Output the [X, Y] coordinate of the center of the cell containing the given text.  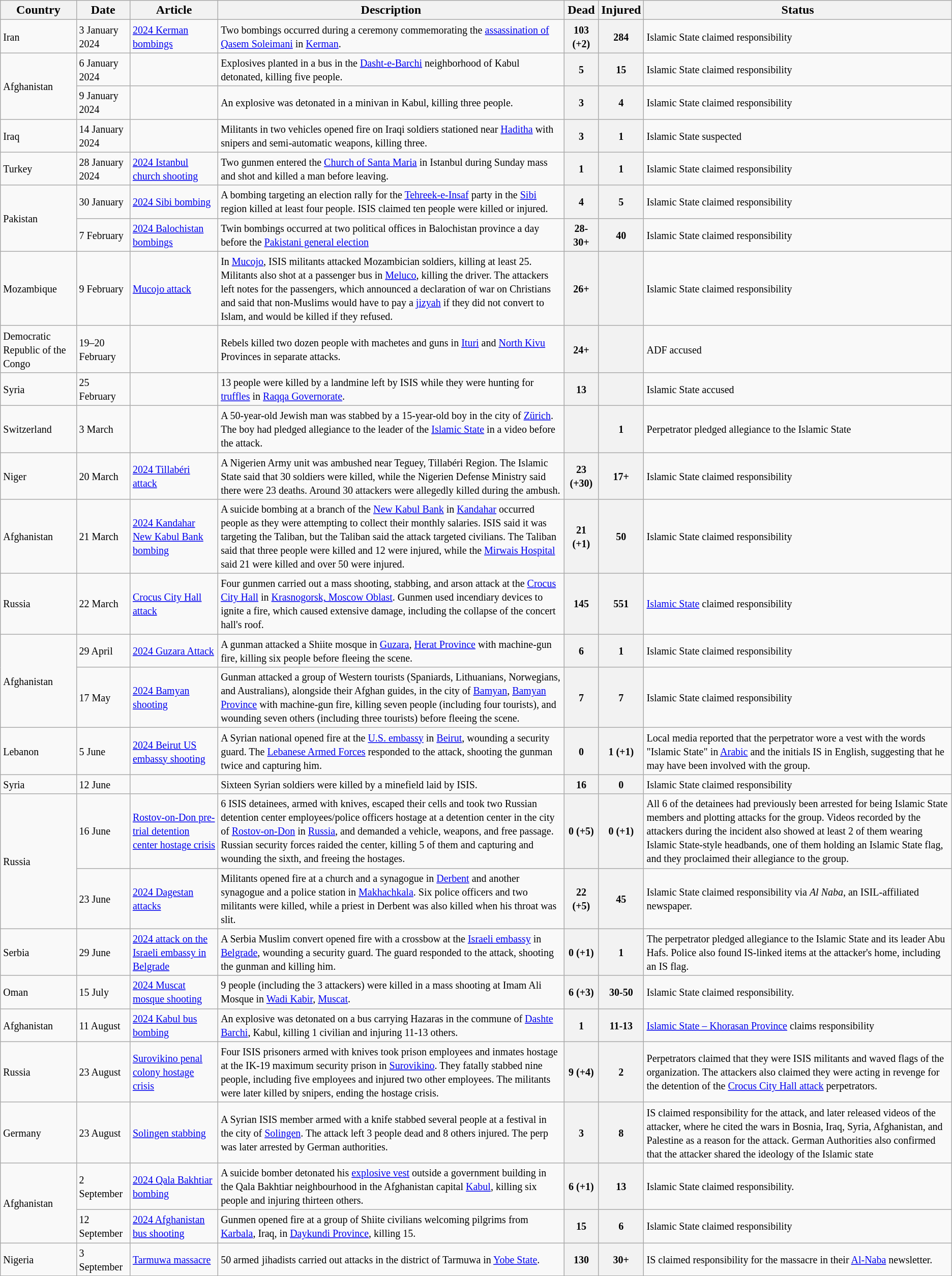
9 people (including the 3 attackers) were killed in a mass shooting at Imam Ali Mosque in Wadi Kabir, Muscat. [392, 992]
Gunmen opened fire at a group of Shiite civilians welcoming pilgrims from Karbala, Iraq, in Daykundi Province, killing 15. [392, 1226]
23 (+30) [581, 476]
29 June [103, 952]
Iran [39, 37]
21 March [103, 537]
Serbia [39, 952]
Mucojo attack [174, 288]
130 [581, 1259]
30-50 [621, 992]
ADF accused [797, 349]
Islamic State – Khorasan Province claims responsibility [797, 1025]
3 January 2024 [103, 37]
Two bombings occurred during a ceremony commemorating the assassination of Qasem Soleimani in Kerman. [392, 37]
15 July [103, 992]
29 April [103, 651]
12 June [103, 784]
19–20 February [103, 349]
6 (+1) [581, 1186]
16 [581, 784]
5 June [103, 751]
28-30+ [581, 235]
25 February [103, 389]
30 January [103, 201]
103 (+2) [581, 37]
12 September [103, 1226]
13 people were killed by a landmine left by ISIS while they were hunting for truffles in Raqqa Governorate. [392, 389]
Democratic Republic of the Congo [39, 349]
2024 Qala Bakhtiar bombing [174, 1186]
2024 Kerman bombings [174, 37]
26+ [581, 288]
0 (+5) [581, 831]
6 (+3) [581, 992]
2024 Guzara Attack [174, 651]
3 September [103, 1259]
2024 Kandahar New Kabul Bank bombing [174, 537]
Status [797, 10]
Rebels killed two dozen people with machetes and guns in Ituri and North Kivu Provinces in separate attacks. [392, 349]
A gunman attacked a Shiite mosque in Guzara, Herat Province with machine-gun fire, killing six people before fleeing the scene. [392, 651]
2 September [103, 1186]
16 June [103, 831]
50 armed jihadists carried out attacks in the district of Tarmuwa in Yobe State. [392, 1259]
7 February [103, 235]
1 (+1) [621, 751]
21 (+1) [581, 537]
2024 Beirut US embassy shooting [174, 751]
Militants in two vehicles opened fire on Iraqi soldiers stationed near Haditha with snipers and semi-automatic weapons, killing three. [392, 135]
Solingen stabbing [174, 1132]
2024 Bamyan shooting [174, 698]
28 January 2024 [103, 169]
Mozambique [39, 288]
2024 Muscat mosque shooting [174, 992]
Sixteen Syrian soldiers were killed by a minefield laid by ISIS. [392, 784]
Country [39, 10]
Crocus City Hall attack [174, 604]
9 January 2024 [103, 103]
Islamic State accused [797, 389]
9 February [103, 288]
Rostov-on-Don pre-trial detention center hostage crisis [174, 831]
24+ [581, 349]
45 [621, 898]
2024 Istanbul church shooting [174, 169]
Germany [39, 1132]
17 May [103, 698]
22 March [103, 604]
23 June [103, 898]
2024 attack on the Israeli embassy in Belgrade [174, 952]
Date [103, 10]
40 [621, 235]
Two gunmen entered the Church of Santa Maria in Istanbul during Sunday mass and shot and killed a man before leaving. [392, 169]
Surovikino penal colony hostage crisis [174, 1072]
3 March [103, 429]
Perpetrator pledged allegiance to the Islamic State [797, 429]
11 August [103, 1025]
551 [621, 604]
2024 Kabul bus bombing [174, 1025]
2024 Sibi bombing [174, 201]
50 [621, 537]
Islamic State claimed responsibility via Al Naba, an ISIL-affiliated newspaper. [797, 898]
22 (+5) [581, 898]
Pakistan [39, 218]
2024 Dagestan attacks [174, 898]
2024 Balochistan bombings [174, 235]
Lebanon [39, 751]
Turkey [39, 169]
2024 Tillabéri attack [174, 476]
An explosive was detonated on a bus carrying Hazaras in the commune of Dashte Barchi, Kabul, killing 1 civilian and injuring 11-13 others. [392, 1025]
Iraq [39, 135]
Explosives planted in a bus in the Dasht-e-Barchi neighborhood of Kabul detonated, killing five people. [392, 69]
Injured [621, 10]
Tarmuwa massacre [174, 1259]
2024 Afghanistan bus shooting [174, 1226]
11-13 [621, 1025]
8 [621, 1132]
Oman [39, 992]
Nigeria [39, 1259]
30+ [621, 1259]
IS claimed responsibility for the massacre in their Al-Naba newsletter. [797, 1259]
17+ [621, 476]
20 March [103, 476]
Islamic State suspected [797, 135]
9 (+4) [581, 1072]
Description [392, 10]
Switzerland [39, 429]
Article [174, 10]
2 [621, 1072]
284 [621, 37]
14 January 2024 [103, 135]
Dead [581, 10]
6 January 2024 [103, 69]
Niger [39, 476]
Twin bombings occurred at two political offices in Balochistan province a day before the Pakistani general election [392, 235]
145 [581, 604]
An explosive was detonated in a minivan in Kabul, killing three people. [392, 103]
